Scan for the cell matching the given text and deliver its [X, Y] coordinate at center. 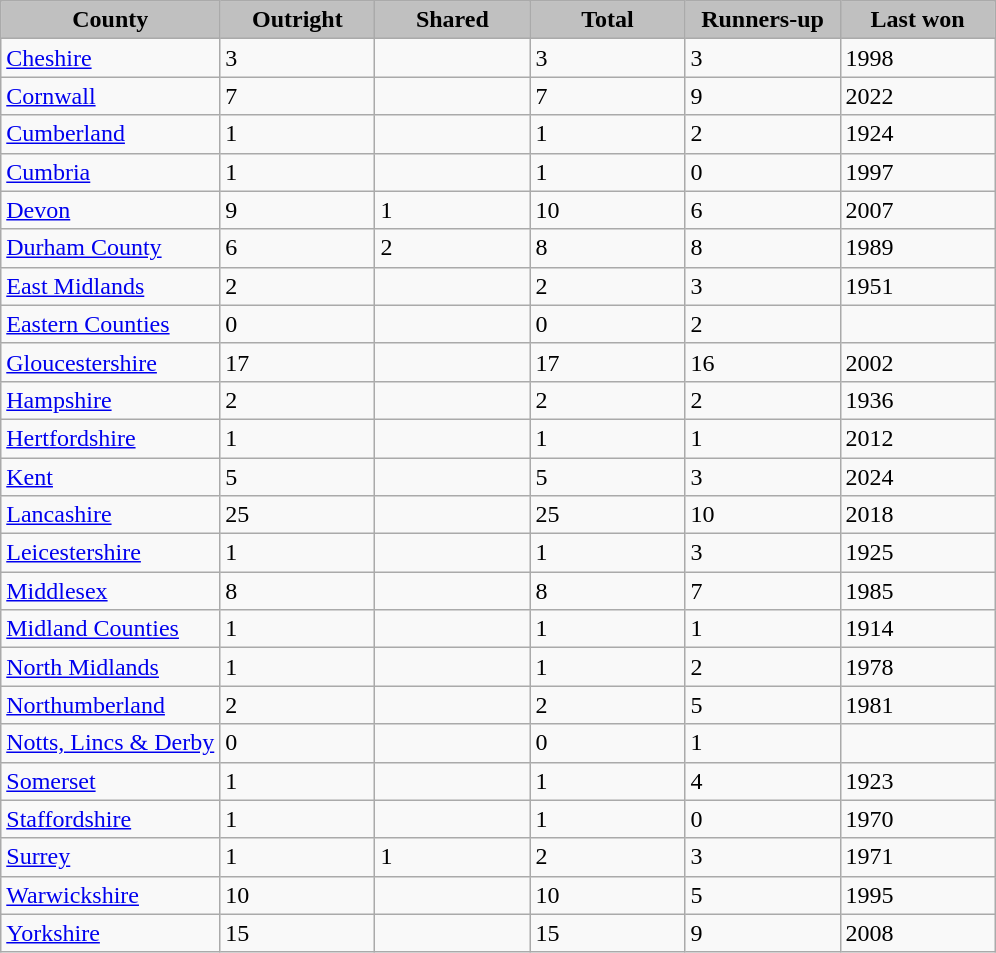
County [110, 20]
1995 [918, 895]
1951 [918, 286]
1985 [918, 591]
1978 [918, 667]
Hertfordshire [110, 438]
2024 [918, 477]
Hampshire [110, 400]
1923 [918, 781]
1936 [918, 400]
Cumbria [110, 172]
Durham County [110, 248]
East Midlands [110, 286]
1981 [918, 705]
Warwickshire [110, 895]
1998 [918, 58]
Eastern Counties [110, 324]
Outright [298, 20]
1970 [918, 819]
Lancashire [110, 515]
Cheshire [110, 58]
2012 [918, 438]
Gloucestershire [110, 362]
Kent [110, 477]
Last won [918, 20]
Leicestershire [110, 553]
1924 [918, 134]
Cumberland [110, 134]
Total [608, 20]
2002 [918, 362]
Runners-up [762, 20]
North Midlands [110, 667]
1971 [918, 857]
Shared [452, 20]
2007 [918, 210]
Devon [110, 210]
Staffordshire [110, 819]
2008 [918, 933]
Middlesex [110, 591]
Surrey [110, 857]
Northumberland [110, 705]
4 [762, 781]
2022 [918, 96]
1925 [918, 553]
1989 [918, 248]
2018 [918, 515]
Cornwall [110, 96]
Notts, Lincs & Derby [110, 743]
Yorkshire [110, 933]
Midland Counties [110, 629]
1997 [918, 172]
1914 [918, 629]
16 [762, 362]
Somerset [110, 781]
